Pinpoint the cell where the given text exists, returning its [X, Y] midpoint coordinate. 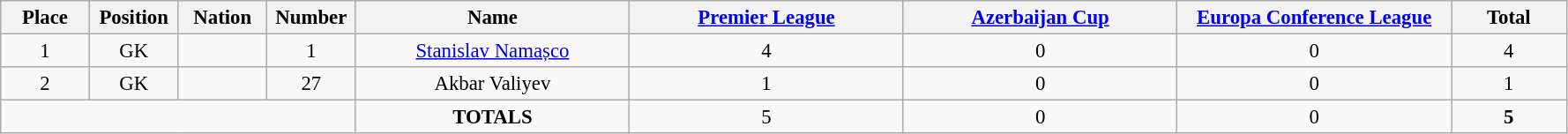
Premier League [767, 18]
TOTALS [492, 117]
2 [46, 84]
Total [1510, 18]
27 [312, 84]
Nation [222, 18]
Place [46, 18]
Europa Conference League [1314, 18]
Name [492, 18]
Position [134, 18]
Azerbaijan Cup [1041, 18]
Akbar Valiyev [492, 84]
Stanislav Namașco [492, 51]
Number [312, 18]
